Return the [X, Y] coordinate for the center point of the cell that contains the specified text.  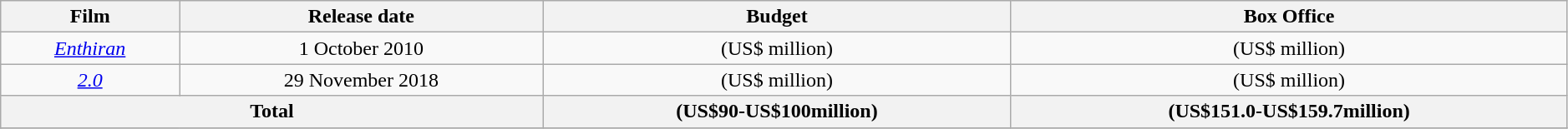
(US$90-US$100million) [777, 112]
Release date [362, 17]
29 November 2018 [362, 80]
(US$151.0-US$159.7million) [1289, 112]
Box Office [1289, 17]
1 October 2010 [362, 48]
Total [272, 112]
Enthiran [90, 48]
Film [90, 17]
2.0 [90, 80]
Budget [777, 17]
